Provide the (X, Y) coordinate of the cell's center where the given text is located.  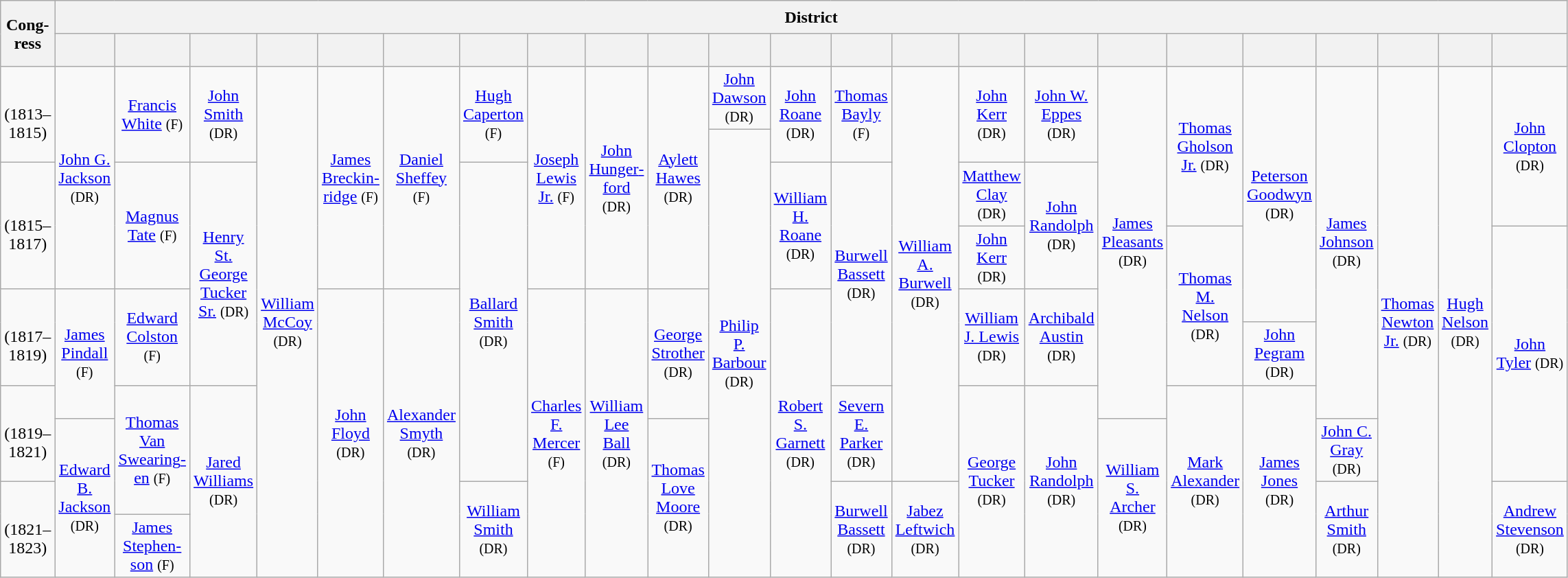
William S. Archer (DR) (1132, 498)
Jabez Leftwich (DR) (925, 529)
(1819–1821) (27, 433)
John Pegram (DR) (1280, 354)
Aylett Hawes (DR) (678, 178)
Edward B. Jackson (DR) (85, 498)
(1815–1817) (27, 226)
Alexander Smyth (DR) (421, 433)
William A. Burwell (DR) (925, 274)
Mark Alexander (DR) (1205, 481)
George Strother (DR) (678, 354)
District (811, 17)
Henry St. George Tucker Sr. (DR) (224, 274)
James Pindall (F) (85, 354)
Hugh Nelson (DR) (1466, 322)
Arthur Smith (DR) (1346, 529)
John Hunger­ford (DR) (616, 178)
James Johnson (DR) (1346, 242)
Thomas M. Nelson (DR) (1205, 305)
William McCoy (DR) (288, 322)
James Breckin­ridge (F) (350, 178)
William H. Roane (DR) (800, 226)
Charles F. Mercer (F) (557, 433)
(1817–1819) (27, 337)
William Smith (DR) (493, 529)
Francis White (F) (152, 115)
Thomas Love Moore (DR) (678, 498)
John Tyler (DR) (1530, 354)
John Clopton (DR) (1530, 146)
John W. Eppes (DR) (1061, 115)
John C. Gray (DR) (1346, 450)
John Roane (DR) (800, 115)
Cong­ress (27, 34)
Hugh Caperton (F) (493, 115)
James Pleasants (DR) (1132, 242)
John G. Jackson (DR) (85, 178)
Severn E. Parker (DR) (861, 433)
John Dawson (DR) (739, 98)
William Lee Ball (DR) (616, 433)
Philip P. Barbour (DR) (739, 354)
Jared Williams (DR) (224, 481)
Peterson Goodwyn (DR) (1280, 194)
James Stephen­son (F) (152, 546)
Archibald Austin (DR) (1061, 337)
Robert S. Garnett (DR) (800, 433)
(1821–1823) (27, 529)
Thomas Bayly (F) (861, 115)
Thomas Newton Jr. (DR) (1407, 322)
James Jones (DR) (1280, 481)
Joseph Lewis Jr. (F) (557, 178)
Andrew Stevenson (DR) (1530, 529)
Thomas Gholson Jr. (DR) (1205, 146)
Daniel Sheffey (F) (421, 178)
Magnus Tate (F) (152, 226)
Thomas Van Swearing­en (F) (152, 450)
Edward Colston (F) (152, 337)
John Floyd (DR) (350, 433)
William J. Lewis (DR) (992, 337)
(1813–1815) (27, 115)
John Smith (DR) (224, 115)
Ballard Smith (DR) (493, 322)
Matthew Clay (DR) (992, 194)
George Tucker (DR) (992, 481)
